Scan for the cell matching the given text and deliver its [X, Y] coordinate at center. 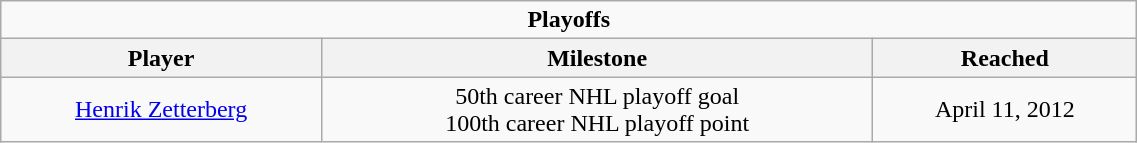
Reached [1005, 58]
Henrik Zetterberg [162, 110]
Milestone [596, 58]
April 11, 2012 [1005, 110]
Playoffs [569, 20]
50th career NHL playoff goal100th career NHL playoff point [596, 110]
Player [162, 58]
